Scan for the cell matching the given text and deliver its [x, y] coordinate at center. 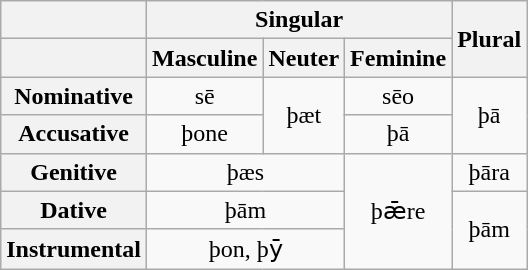
Masculine [204, 58]
Plural [490, 39]
þon, þȳ [245, 249]
Nominative [74, 96]
þone [204, 134]
Dative [74, 210]
þāra [490, 172]
Accusative [74, 134]
þæs [245, 172]
Genitive [74, 172]
þæt [304, 115]
Feminine [398, 58]
Instrumental [74, 249]
Singular [298, 20]
Neuter [304, 58]
þǣre [398, 211]
sēo [398, 96]
sē [204, 96]
